Extract the [x, y] coordinate from the center of the cell holding the provided text.  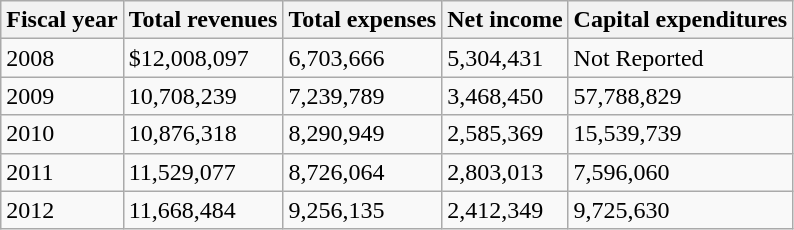
57,788,829 [680, 96]
2009 [62, 96]
2,585,369 [505, 134]
2008 [62, 58]
3,468,450 [505, 96]
2011 [62, 172]
2012 [62, 210]
8,726,064 [362, 172]
10,876,318 [203, 134]
Fiscal year [62, 20]
6,703,666 [362, 58]
Total revenues [203, 20]
11,529,077 [203, 172]
7,239,789 [362, 96]
$12,008,097 [203, 58]
10,708,239 [203, 96]
15,539,739 [680, 134]
2,803,013 [505, 172]
9,256,135 [362, 210]
2,412,349 [505, 210]
Capital expenditures [680, 20]
Not Reported [680, 58]
7,596,060 [680, 172]
9,725,630 [680, 210]
8,290,949 [362, 134]
5,304,431 [505, 58]
Total expenses [362, 20]
2010 [62, 134]
11,668,484 [203, 210]
Net income [505, 20]
